Output the [x, y] coordinate of the center of the cell containing the given text.  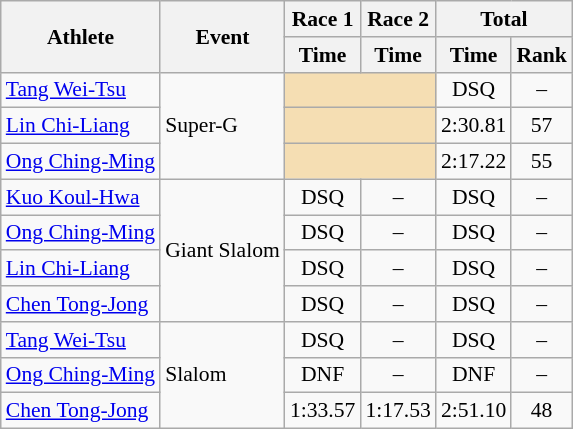
Race 1 [322, 19]
48 [542, 411]
Slalom [222, 376]
1:33.57 [322, 411]
Race 2 [398, 19]
Kuo Koul-Hwa [80, 197]
Rank [542, 55]
2:51.10 [474, 411]
Athlete [80, 36]
1:17.53 [398, 411]
2:17.22 [474, 162]
55 [542, 162]
Event [222, 36]
2:30.81 [474, 126]
Giant Slalom [222, 250]
Total [504, 19]
Super-G [222, 126]
57 [542, 126]
